Scan for the cell matching the given text and deliver its (X, Y) coordinate at center. 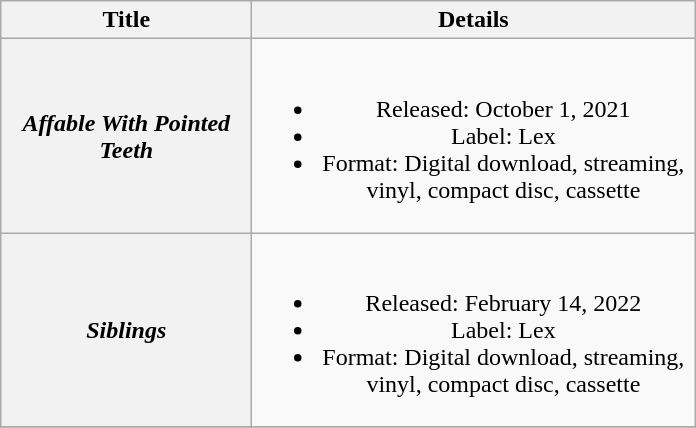
Details (474, 20)
Affable With Pointed Teeth (126, 136)
Siblings (126, 330)
Released: October 1, 2021Label: LexFormat: Digital download, streaming, vinyl, compact disc, cassette (474, 136)
Title (126, 20)
Released: February 14, 2022Label: LexFormat: Digital download, streaming, vinyl, compact disc, cassette (474, 330)
